Capture the cell that displays the provided text and extract its (x, y) central coordinate. 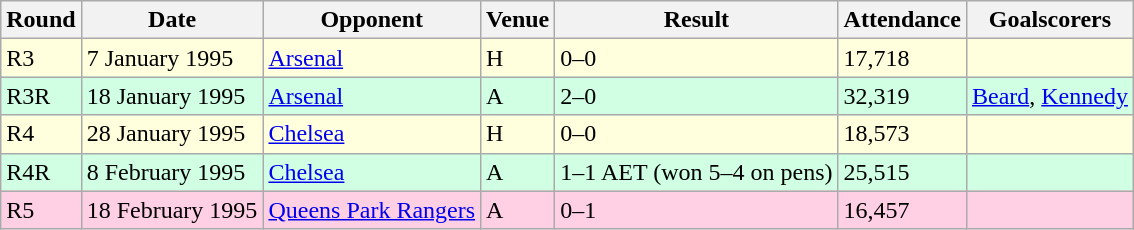
Attendance (902, 20)
17,718 (902, 58)
16,457 (902, 210)
7 January 1995 (172, 58)
R5 (41, 210)
32,319 (902, 96)
18,573 (902, 134)
25,515 (902, 172)
Queens Park Rangers (372, 210)
Venue (518, 20)
Beard, Kennedy (1050, 96)
2–0 (696, 96)
R3R (41, 96)
0–1 (696, 210)
Goalscorers (1050, 20)
Opponent (372, 20)
1–1 AET (won 5–4 on pens) (696, 172)
R4 (41, 134)
Result (696, 20)
Date (172, 20)
18 February 1995 (172, 210)
8 February 1995 (172, 172)
28 January 1995 (172, 134)
Round (41, 20)
R3 (41, 58)
R4R (41, 172)
18 January 1995 (172, 96)
